Output the [x, y] coordinate of the center of the cell containing the given text.  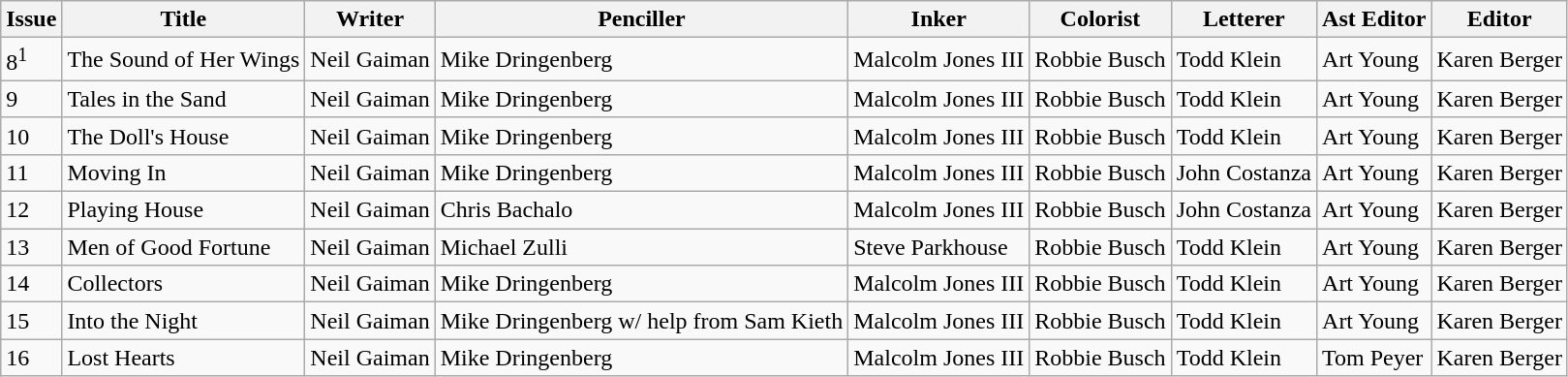
16 [31, 358]
Writer [370, 19]
Playing House [184, 210]
Into the Night [184, 321]
15 [31, 321]
Title [184, 19]
12 [31, 210]
13 [31, 247]
Penciller [641, 19]
Colorist [1100, 19]
Collectors [184, 284]
Ast Editor [1374, 19]
Lost Hearts [184, 358]
Michael Zulli [641, 247]
Issue [31, 19]
Tales in the Sand [184, 99]
Moving In [184, 173]
The Doll's House [184, 136]
81 [31, 60]
Letterer [1244, 19]
The Sound of Her Wings [184, 60]
Chris Bachalo [641, 210]
Mike Dringenberg w/ help from Sam Kieth [641, 321]
14 [31, 284]
Inker [939, 19]
10 [31, 136]
Men of Good Fortune [184, 247]
Steve Parkhouse [939, 247]
9 [31, 99]
11 [31, 173]
Tom Peyer [1374, 358]
Editor [1499, 19]
